For the text-containing cell, return its midpoint in [x, y] coordinate format. 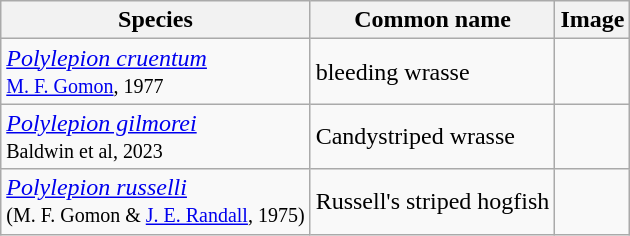
Polylepion gilmoreiBaldwin et al, 2023 [156, 136]
Polylepion cruentumM. F. Gomon, 1977 [156, 72]
Russell's striped hogfish [432, 202]
bleeding wrasse [432, 72]
Common name [432, 20]
Image [592, 20]
Polylepion russelli(M. F. Gomon & J. E. Randall, 1975) [156, 202]
Species [156, 20]
Candystriped wrasse [432, 136]
